Identify which cell holds the provided text, then report its [x, y] central coordinate. 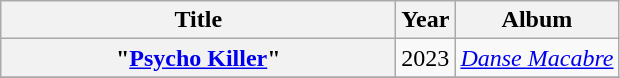
2023 [426, 58]
Album [537, 20]
"Psycho Killer" [198, 58]
Title [198, 20]
Danse Macabre [537, 58]
Year [426, 20]
